Find where the given text appears and provide that cell's center as (X, Y) coordinate. 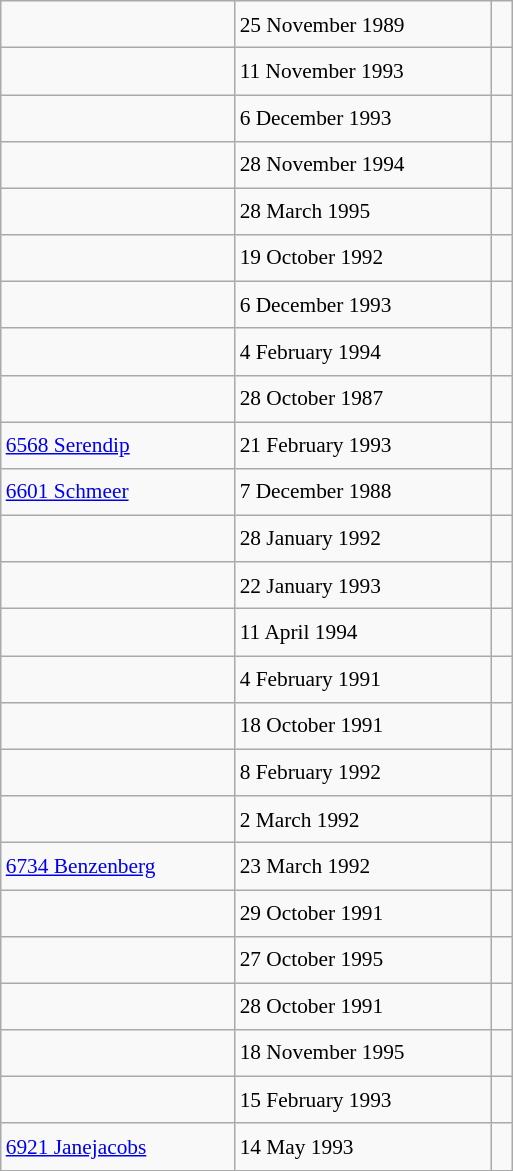
8 February 1992 (363, 772)
6568 Serendip (118, 446)
18 November 1995 (363, 1054)
4 February 1991 (363, 680)
28 October 1987 (363, 398)
6734 Benzenberg (118, 866)
27 October 1995 (363, 960)
14 May 1993 (363, 1146)
28 October 1991 (363, 1006)
11 April 1994 (363, 632)
7 December 1988 (363, 492)
29 October 1991 (363, 914)
28 January 1992 (363, 538)
2 March 1992 (363, 820)
19 October 1992 (363, 258)
11 November 1993 (363, 72)
22 January 1993 (363, 586)
23 March 1992 (363, 866)
28 March 1995 (363, 212)
15 February 1993 (363, 1100)
6601 Schmeer (118, 492)
25 November 1989 (363, 24)
28 November 1994 (363, 164)
4 February 1994 (363, 352)
21 February 1993 (363, 446)
6921 Janejacobs (118, 1146)
18 October 1991 (363, 726)
